Return the [X, Y] coordinate for the center point of the cell that contains the specified text.  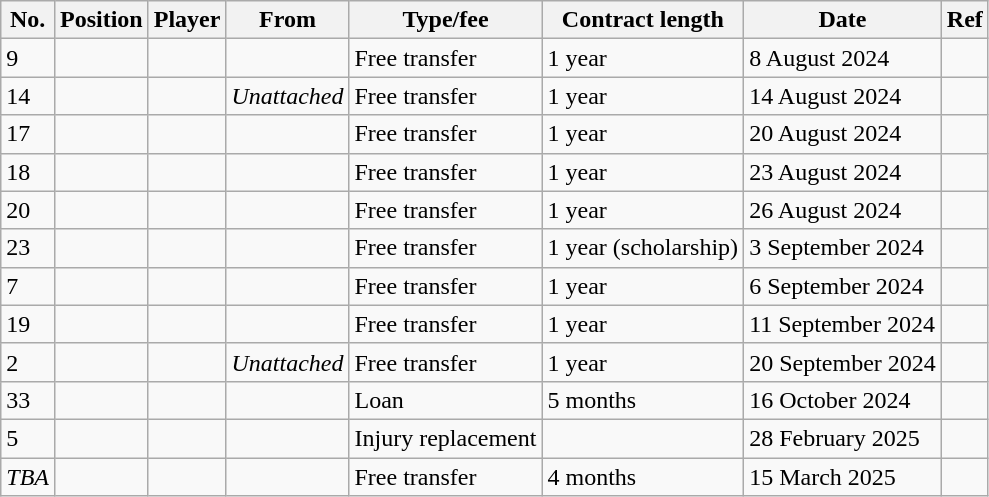
14 [28, 96]
33 [28, 400]
4 months [643, 477]
9 [28, 58]
Player [187, 20]
3 September 2024 [843, 248]
5 months [643, 400]
28 February 2025 [843, 438]
6 September 2024 [843, 286]
18 [28, 172]
Ref [964, 20]
8 August 2024 [843, 58]
1 year (scholarship) [643, 248]
2 [28, 362]
Date [843, 20]
7 [28, 286]
TBA [28, 477]
17 [28, 134]
23 [28, 248]
Loan [446, 400]
Contract length [643, 20]
Type/fee [446, 20]
23 August 2024 [843, 172]
5 [28, 438]
26 August 2024 [843, 210]
11 September 2024 [843, 324]
16 October 2024 [843, 400]
19 [28, 324]
20 September 2024 [843, 362]
From [288, 20]
20 August 2024 [843, 134]
15 March 2025 [843, 477]
Position [101, 20]
14 August 2024 [843, 96]
No. [28, 20]
20 [28, 210]
Injury replacement [446, 438]
